Find where the given text appears and provide that cell's center as [X, Y] coordinate. 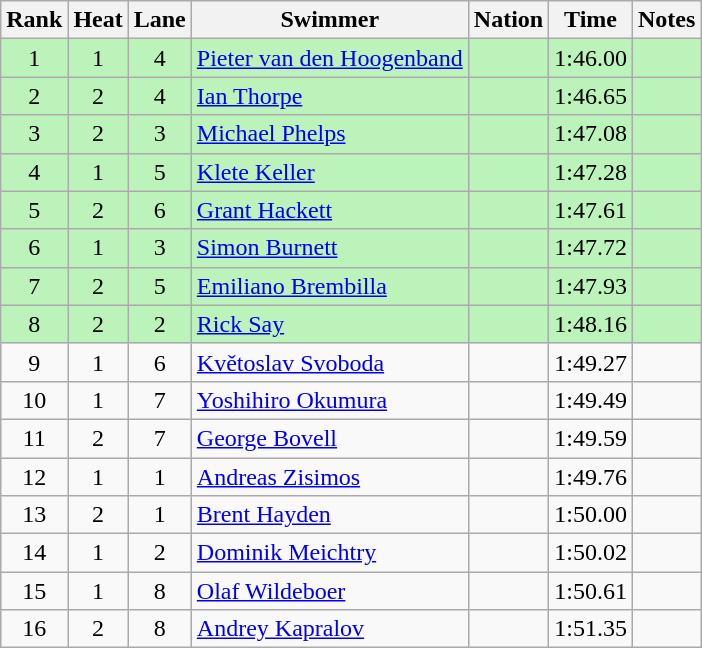
Simon Burnett [330, 248]
9 [34, 362]
Swimmer [330, 20]
10 [34, 400]
Pieter van den Hoogenband [330, 58]
Notes [666, 20]
Lane [160, 20]
1:47.08 [591, 134]
Nation [508, 20]
1:51.35 [591, 629]
1:49.76 [591, 477]
1:48.16 [591, 324]
1:49.49 [591, 400]
Brent Hayden [330, 515]
Klete Keller [330, 172]
Emiliano Brembilla [330, 286]
Andreas Zisimos [330, 477]
Olaf Wildeboer [330, 591]
1:46.65 [591, 96]
Ian Thorpe [330, 96]
1:49.59 [591, 438]
Heat [98, 20]
1:47.61 [591, 210]
1:46.00 [591, 58]
13 [34, 515]
1:50.61 [591, 591]
Grant Hackett [330, 210]
15 [34, 591]
Rick Say [330, 324]
1:50.00 [591, 515]
1:49.27 [591, 362]
1:47.93 [591, 286]
Květoslav Svoboda [330, 362]
12 [34, 477]
14 [34, 553]
16 [34, 629]
Yoshihiro Okumura [330, 400]
Michael Phelps [330, 134]
11 [34, 438]
Andrey Kapralov [330, 629]
Dominik Meichtry [330, 553]
George Bovell [330, 438]
1:47.28 [591, 172]
1:50.02 [591, 553]
Time [591, 20]
Rank [34, 20]
1:47.72 [591, 248]
